Detect which cell encompasses the target text, then output its [x, y] center coordinate. 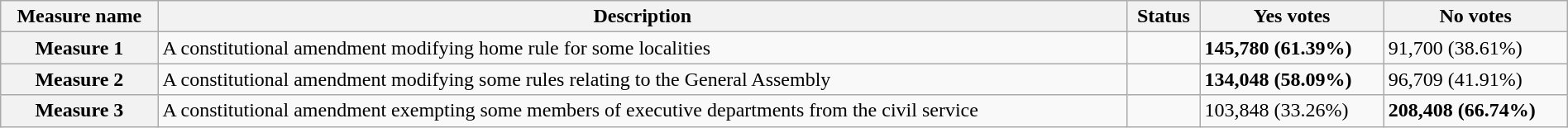
A constitutional amendment modifying some rules relating to the General Assembly [643, 79]
Yes votes [1292, 17]
Description [643, 17]
96,709 (41.91%) [1475, 79]
Measure 3 [79, 111]
91,700 (38.61%) [1475, 48]
No votes [1475, 17]
134,048 (58.09%) [1292, 79]
208,408 (66.74%) [1475, 111]
Measure name [79, 17]
A constitutional amendment modifying home rule for some localities [643, 48]
145,780 (61.39%) [1292, 48]
Measure 2 [79, 79]
Measure 1 [79, 48]
A constitutional amendment exempting some members of executive departments from the civil service [643, 111]
Status [1164, 17]
103,848 (33.26%) [1292, 111]
